Search for the cell housing the specified text and yield its (x, y) center coordinate. 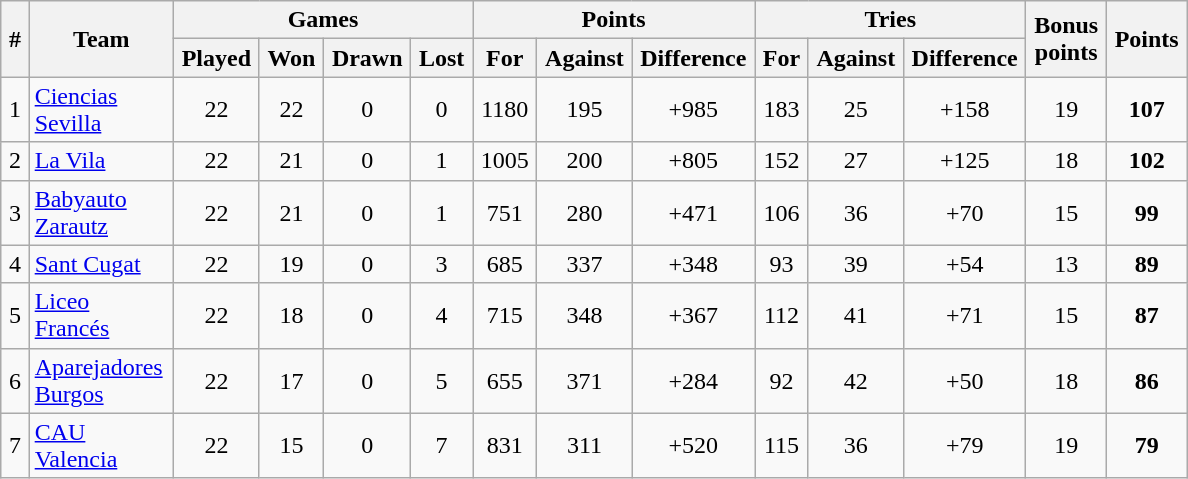
+348 (694, 264)
CAU Valencia (101, 446)
Tries (890, 20)
+71 (964, 316)
Drawn (368, 58)
27 (856, 161)
280 (584, 212)
+70 (964, 212)
2 (15, 161)
42 (856, 380)
102 (1146, 161)
195 (584, 110)
+520 (694, 446)
Won (291, 58)
+985 (694, 110)
+471 (694, 212)
112 (782, 316)
99 (1146, 212)
348 (584, 316)
Aparejadores Burgos (101, 380)
152 (782, 161)
106 (782, 212)
685 (504, 264)
Sant Cugat (101, 264)
371 (584, 380)
Liceo Francés (101, 316)
41 (856, 316)
+284 (694, 380)
Team (101, 39)
+158 (964, 110)
1005 (504, 161)
87 (1146, 316)
+125 (964, 161)
751 (504, 212)
200 (584, 161)
79 (1146, 446)
311 (584, 446)
17 (291, 380)
Lost (442, 58)
831 (504, 446)
1180 (504, 110)
+50 (964, 380)
6 (15, 380)
Babyauto Zarautz (101, 212)
715 (504, 316)
Played (217, 58)
25 (856, 110)
86 (1146, 380)
Ciencias Sevilla (101, 110)
337 (584, 264)
107 (1146, 110)
183 (782, 110)
+805 (694, 161)
39 (856, 264)
# (15, 39)
+367 (694, 316)
89 (1146, 264)
115 (782, 446)
La Vila (101, 161)
Games (324, 20)
655 (504, 380)
93 (782, 264)
+79 (964, 446)
13 (1066, 264)
Bonuspoints (1066, 39)
+54 (964, 264)
92 (782, 380)
